From the cell containing the given text, extract its center point as [x, y] coordinate. 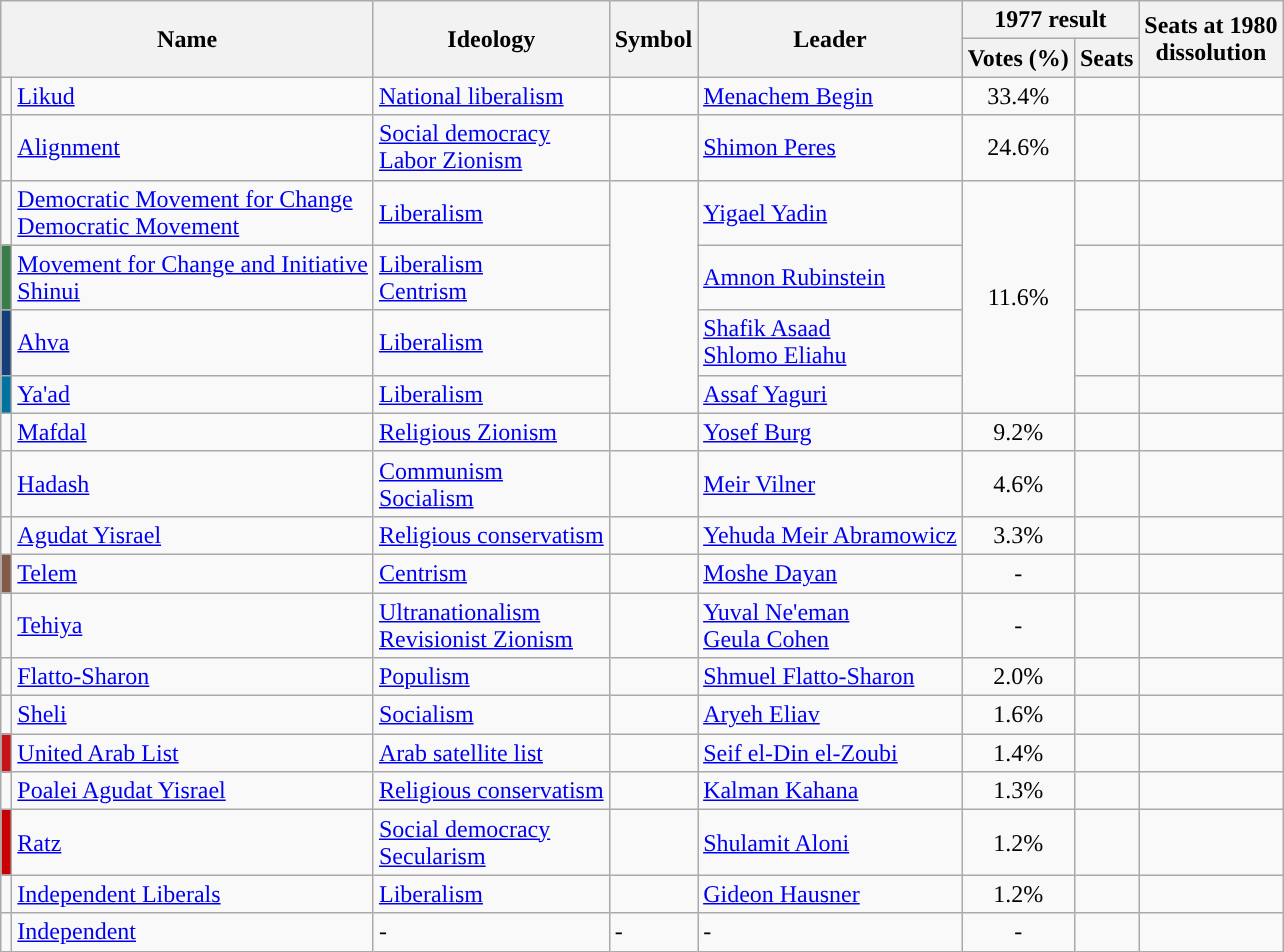
National liberalism [491, 96]
UltranationalismRevisionist Zionism [491, 624]
Name [188, 39]
Movement for Change and InitiativeShinui [193, 278]
Seats [1106, 58]
24.6% [1018, 148]
Populism [491, 677]
Assaf Yaguri [830, 394]
Arab satellite list [491, 753]
Gideon Hausner [830, 894]
Telem [193, 573]
Independent Liberals [193, 894]
Shmuel Flatto-Sharon [830, 677]
Moshe Dayan [830, 573]
1977 result [1050, 20]
1.6% [1018, 715]
Ideology [491, 39]
Alignment [193, 148]
Kalman Kahana [830, 791]
Votes (%) [1018, 58]
Flatto-Sharon [193, 677]
Ya'ad [193, 394]
Amnon Rubinstein [830, 278]
Independent [193, 932]
1.4% [1018, 753]
3.3% [1018, 535]
Hadash [193, 484]
Leader [830, 39]
Shimon Peres [830, 148]
Poalei Agudat Yisrael [193, 791]
Socialism [491, 715]
Religious Zionism [491, 432]
2.0% [1018, 677]
Likud [193, 96]
Shulamit Aloni [830, 842]
Social democracySecularism [491, 842]
4.6% [1018, 484]
Aryeh Eliav [830, 715]
Symbol [653, 39]
9.2% [1018, 432]
Shafik AsaadShlomo Eliahu [830, 342]
Yuval Ne'emanGeula Cohen [830, 624]
United Arab List [193, 753]
33.4% [1018, 96]
Seats at 1980dissolution [1211, 39]
Yigael Yadin [830, 212]
Sheli [193, 715]
Yosef Burg [830, 432]
Ahva [193, 342]
Seif el-Din el-Zoubi [830, 753]
Agudat Yisrael [193, 535]
LiberalismCentrism [491, 278]
Mafdal [193, 432]
Social democracyLabor Zionism [491, 148]
CommunismSocialism [491, 484]
11.6% [1018, 296]
Democratic Movement for Change Democratic Movement [193, 212]
Yehuda Meir Abramowicz [830, 535]
Centrism [491, 573]
1.3% [1018, 791]
Meir Vilner [830, 484]
Tehiya [193, 624]
Ratz [193, 842]
Menachem Begin [830, 96]
